Scan for the cell matching the given text and deliver its [X, Y] coordinate at center. 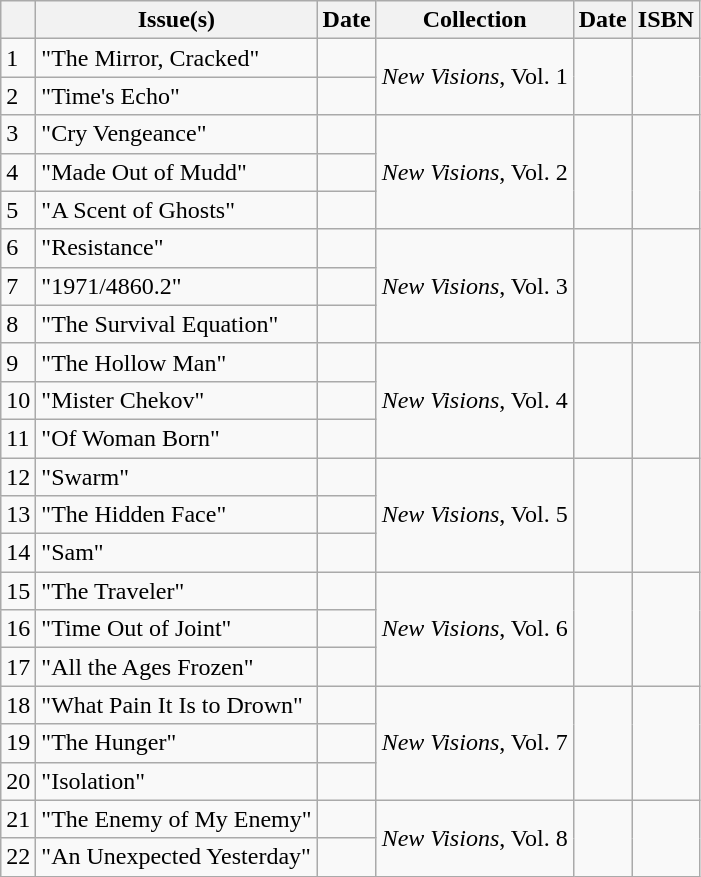
New Visions, Vol. 6 [474, 629]
Collection [474, 20]
19 [18, 743]
18 [18, 705]
ISBN [666, 20]
"Mister Chekov" [176, 400]
Issue(s) [176, 20]
"Resistance" [176, 248]
"The Hunger" [176, 743]
16 [18, 629]
"A Scent of Ghosts" [176, 210]
New Visions, Vol. 4 [474, 400]
7 [18, 286]
"Of Woman Born" [176, 438]
"What Pain It Is to Drown" [176, 705]
9 [18, 362]
8 [18, 324]
"Time's Echo" [176, 96]
1 [18, 58]
New Visions, Vol. 2 [474, 172]
New Visions, Vol. 5 [474, 515]
New Visions, Vol. 1 [474, 77]
15 [18, 591]
"Swarm" [176, 477]
3 [18, 134]
14 [18, 553]
New Visions, Vol. 7 [474, 743]
"Made Out of Mudd" [176, 172]
13 [18, 515]
New Visions, Vol. 3 [474, 286]
"Time Out of Joint" [176, 629]
"The Enemy of My Enemy" [176, 819]
"1971/4860.2" [176, 286]
"Cry Vengeance" [176, 134]
21 [18, 819]
5 [18, 210]
"The Traveler" [176, 591]
6 [18, 248]
2 [18, 96]
20 [18, 781]
17 [18, 667]
"Sam" [176, 553]
4 [18, 172]
"The Mirror, Cracked" [176, 58]
New Visions, Vol. 8 [474, 838]
"The Hollow Man" [176, 362]
"The Survival Equation" [176, 324]
"An Unexpected Yesterday" [176, 857]
22 [18, 857]
"All the Ages Frozen" [176, 667]
11 [18, 438]
10 [18, 400]
"Isolation" [176, 781]
12 [18, 477]
"The Hidden Face" [176, 515]
